Return the [X, Y] coordinate for the center point of the cell that contains the specified text.  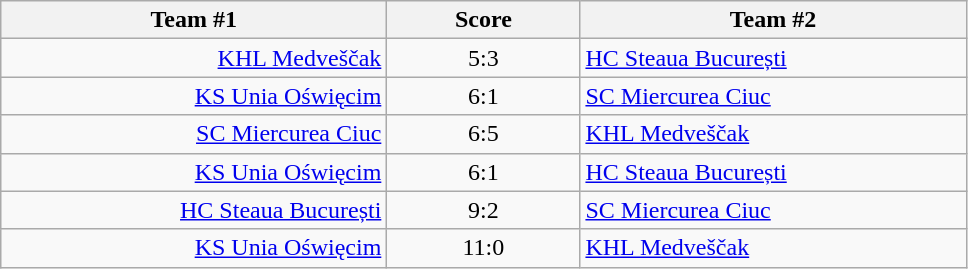
Team #2 [773, 20]
Score [484, 20]
9:2 [484, 210]
Team #1 [194, 20]
11:0 [484, 248]
5:3 [484, 58]
6:5 [484, 134]
